Capture the cell that displays the provided text and extract its [X, Y] central coordinate. 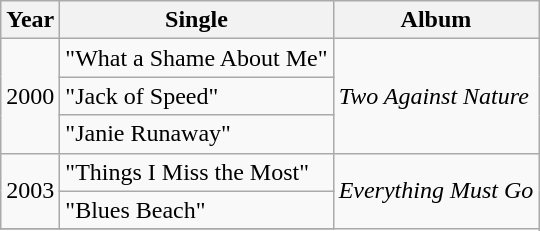
Single [196, 20]
"Blues Beach" [196, 210]
2003 [30, 191]
2000 [30, 96]
"Janie Runaway" [196, 134]
Two Against Nature [436, 96]
"What a Shame About Me" [196, 58]
Album [436, 20]
Everything Must Go [436, 191]
"Jack of Speed" [196, 96]
"Things I Miss the Most" [196, 172]
Year [30, 20]
